Return the [X, Y] coordinate for the center point of the cell that contains the specified text.  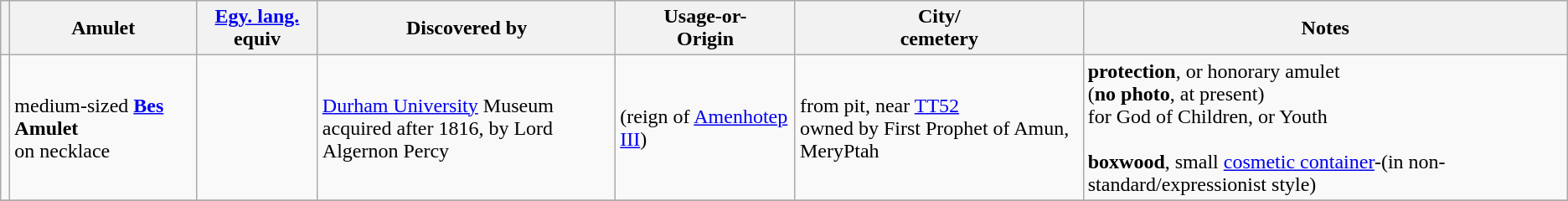
Usage-or-Origin [705, 28]
from pit, near TT52owned by First Prophet of Amun, MeryPtah [939, 127]
Notes [1325, 28]
City/cemetery [939, 28]
Discovered by [466, 28]
medium-sized Bes Amuleton necklace [104, 127]
Amulet [104, 28]
Durham University Museumacquired after 1816, by Lord Algernon Percy [466, 127]
Egy. lang. equiv [258, 28]
(reign of Amenhotep III) [705, 127]
